Provide the [x, y] coordinate of the cell's center where the given text is located.  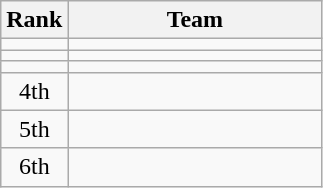
6th [34, 167]
Rank [34, 20]
5th [34, 129]
4th [34, 91]
Team [195, 20]
